Detect which cell encompasses the target text, then output its (x, y) center coordinate. 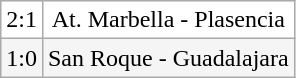
San Roque - Guadalajara (168, 58)
1:0 (22, 58)
2:1 (22, 20)
At. Marbella - Plasencia (168, 20)
